Extract the (X, Y) coordinate from the center of the cell holding the provided text.  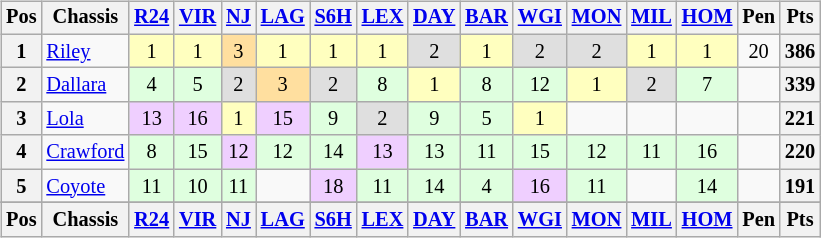
Crawford (85, 152)
339 (800, 85)
20 (758, 51)
191 (800, 186)
Riley (85, 51)
Coyote (85, 186)
Lola (85, 119)
7 (708, 85)
10 (198, 186)
221 (800, 119)
Dallara (85, 85)
386 (800, 51)
220 (800, 152)
18 (334, 186)
